Identify which cell holds the provided text, then report its (X, Y) central coordinate. 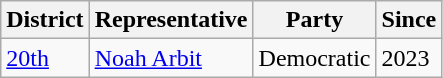
Since (409, 20)
2023 (409, 58)
District (45, 20)
20th (45, 58)
Democratic (314, 58)
Representative (171, 20)
Noah Arbit (171, 58)
Party (314, 20)
